Return the [x, y] coordinate for the center point of the cell that contains the specified text.  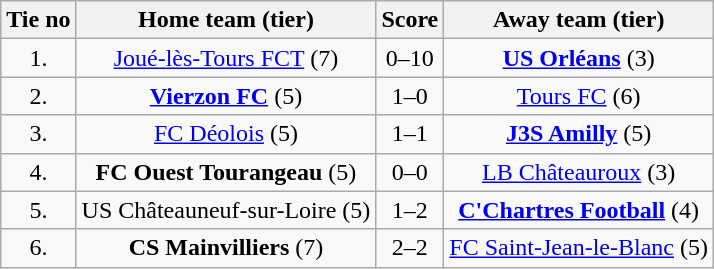
0–0 [410, 172]
Away team (tier) [579, 20]
2. [38, 96]
1–0 [410, 96]
3. [38, 134]
4. [38, 172]
Joué-lès-Tours FCT (7) [226, 58]
Tie no [38, 20]
CS Mainvilliers (7) [226, 248]
1–2 [410, 210]
Vierzon FC (5) [226, 96]
FC Saint-Jean-le-Blanc (5) [579, 248]
Home team (tier) [226, 20]
C'Chartres Football (4) [579, 210]
US Orléans (3) [579, 58]
1. [38, 58]
LB Châteauroux (3) [579, 172]
FC Déolois (5) [226, 134]
FC Ouest Tourangeau (5) [226, 172]
5. [38, 210]
Tours FC (6) [579, 96]
J3S Amilly (5) [579, 134]
Score [410, 20]
2–2 [410, 248]
6. [38, 248]
1–1 [410, 134]
US Châteauneuf-sur-Loire (5) [226, 210]
0–10 [410, 58]
